From the cell containing the given text, extract its center point as [x, y] coordinate. 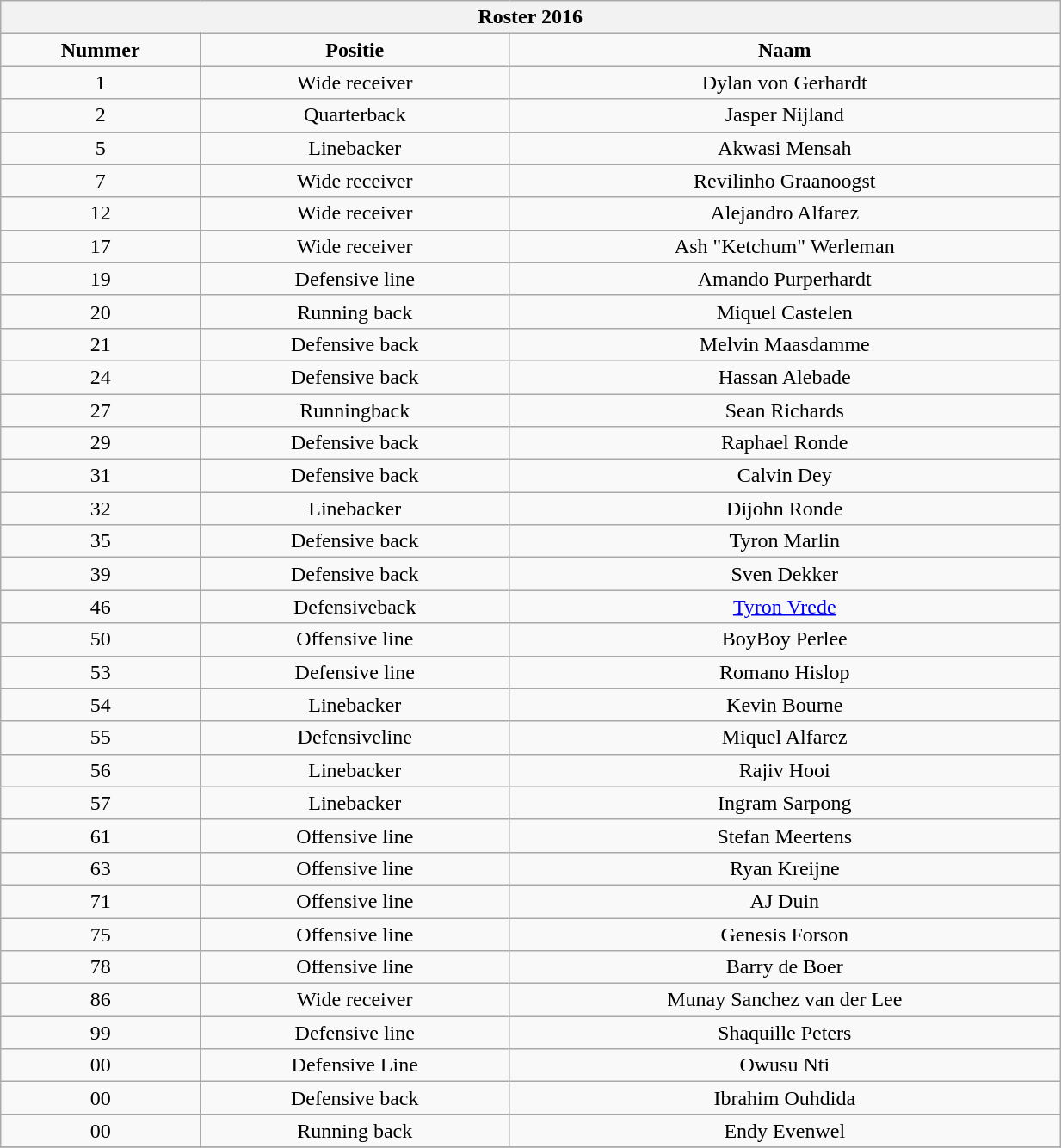
Dylan von Gerhardt [785, 83]
Tyron Marlin [785, 541]
86 [101, 1000]
35 [101, 541]
29 [101, 443]
Barry de Boer [785, 967]
Defensiveback [355, 607]
Miquel Alfarez [785, 738]
39 [101, 574]
Defensive Line [355, 1065]
Defensiveline [355, 738]
27 [101, 410]
63 [101, 868]
Rajiv Hooi [785, 770]
56 [101, 770]
53 [101, 672]
21 [101, 344]
32 [101, 509]
Quarterback [355, 115]
12 [101, 213]
2 [101, 115]
20 [101, 312]
Nummer [101, 50]
57 [101, 803]
24 [101, 377]
Dijohn Ronde [785, 509]
Melvin Maasdamme [785, 344]
61 [101, 836]
Ryan Kreijne [785, 868]
Ingram Sarpong [785, 803]
Munay Sanchez van der Lee [785, 1000]
Positie [355, 50]
Akwasi Mensah [785, 148]
Runningback [355, 410]
17 [101, 246]
Naam [785, 50]
Kevin Bourne [785, 705]
Ibrahim Ouhdida [785, 1098]
50 [101, 639]
Shaquille Peters [785, 1033]
Jasper Nijland [785, 115]
75 [101, 934]
Ash "Ketchum" Werleman [785, 246]
Tyron Vrede [785, 607]
7 [101, 181]
AJ Duin [785, 901]
Alejandro Alfarez [785, 213]
1 [101, 83]
Stefan Meertens [785, 836]
Sven Dekker [785, 574]
Raphael Ronde [785, 443]
71 [101, 901]
Amando Purperhardt [785, 279]
Miquel Castelen [785, 312]
BoyBoy Perlee [785, 639]
Romano Hislop [785, 672]
Genesis Forson [785, 934]
54 [101, 705]
Calvin Dey [785, 476]
99 [101, 1033]
Revilinho Graanoogst [785, 181]
Endy Evenwel [785, 1131]
46 [101, 607]
19 [101, 279]
Roster 2016 [530, 17]
78 [101, 967]
5 [101, 148]
55 [101, 738]
Sean Richards [785, 410]
Owusu Nti [785, 1065]
31 [101, 476]
Hassan Alebade [785, 377]
